Provide the [x, y] coordinate of the cell's center where the given text is located.  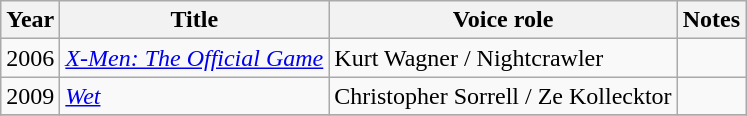
Notes [711, 20]
2009 [30, 96]
Voice role [503, 20]
Title [194, 20]
Christopher Sorrell / Ze Kollecktor [503, 96]
2006 [30, 58]
Year [30, 20]
Kurt Wagner / Nightcrawler [503, 58]
X-Men: The Official Game [194, 58]
Wet [194, 96]
